Return the [X, Y] coordinate for the center point of the cell that contains the specified text.  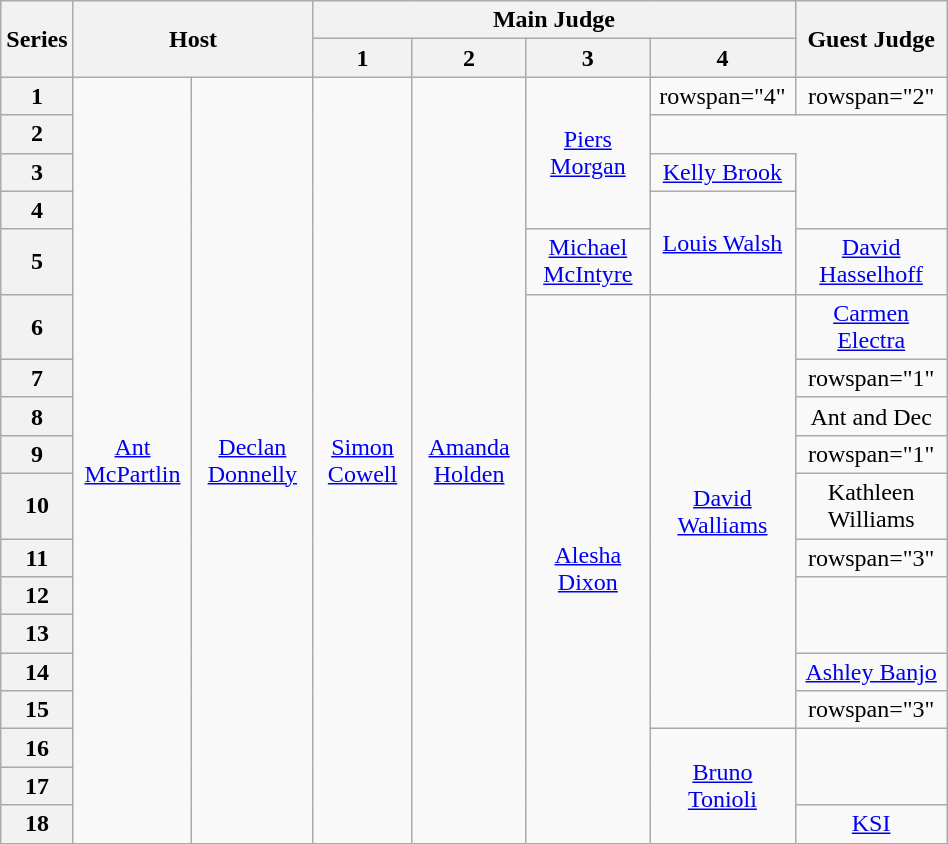
Declan Donnelly [252, 460]
rowspan="2" [871, 96]
5 [37, 262]
Simon Cowell [362, 460]
Piers Morgan [588, 153]
9 [37, 454]
17 [37, 786]
6 [37, 326]
Series [37, 39]
Bruno Tonioli [722, 786]
14 [37, 672]
18 [37, 824]
Guest Judge [871, 39]
Main Judge [554, 20]
Alesha Dixon [588, 568]
11 [37, 557]
Kathleen Williams [871, 506]
15 [37, 710]
16 [37, 748]
Ant McPartlin [132, 460]
rowspan="4" [722, 96]
Ant and Dec [871, 416]
8 [37, 416]
12 [37, 596]
Amanda Holden [469, 460]
Host [193, 39]
7 [37, 378]
Michael McIntyre [588, 262]
10 [37, 506]
13 [37, 634]
Kelly Brook [722, 172]
Louis Walsh [722, 242]
David Walliams [722, 512]
KSI [871, 824]
David Hasselhoff [871, 262]
Ashley Banjo [871, 672]
Carmen Electra [871, 326]
